Return [x, y] of the center of cell containing provided text 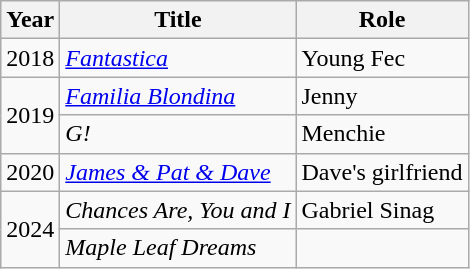
2020 [30, 172]
G! [178, 134]
Gabriel Sinag [382, 210]
Menchie [382, 134]
2024 [30, 229]
Maple Leaf Dreams [178, 248]
Year [30, 20]
James & Pat & Dave [178, 172]
Familia Blondina [178, 96]
Young Fec [382, 58]
Title [178, 20]
2018 [30, 58]
Dave's girlfriend [382, 172]
Jenny [382, 96]
Fantastica [178, 58]
2019 [30, 115]
Chances Are, You and I [178, 210]
Role [382, 20]
